Find where the given text appears and provide that cell's center as [x, y] coordinate. 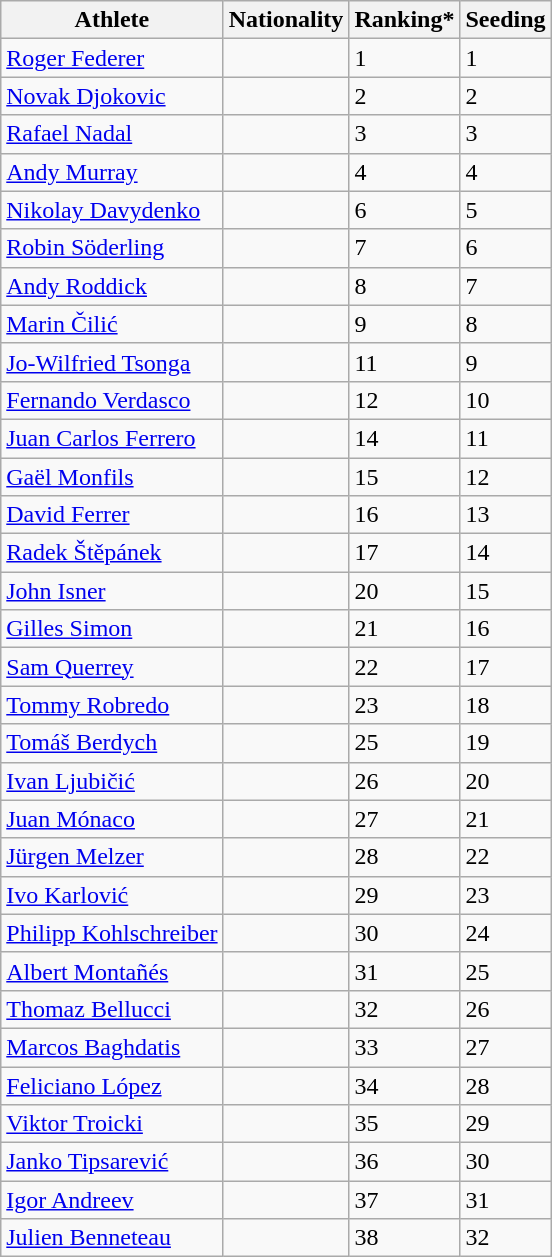
18 [506, 705]
Andy Roddick [112, 286]
Janko Tipsarević [112, 1162]
Juan Mónaco [112, 819]
Roger Federer [112, 58]
34 [404, 1085]
Viktor Troicki [112, 1124]
Feliciano López [112, 1085]
Fernando Verdasco [112, 400]
Jo-Wilfried Tsonga [112, 362]
Ivan Ljubičić [112, 781]
Nikolay Davydenko [112, 210]
David Ferrer [112, 515]
Jürgen Melzer [112, 857]
10 [506, 400]
Ranking* [404, 20]
Marcos Baghdatis [112, 1047]
33 [404, 1047]
Marin Čilić [112, 324]
Andy Murray [112, 172]
Gaël Monfils [112, 477]
Thomaz Bellucci [112, 1009]
24 [506, 933]
Robin Söderling [112, 248]
38 [404, 1238]
Novak Djokovic [112, 96]
Tomáš Berdych [112, 743]
19 [506, 743]
Juan Carlos Ferrero [112, 438]
Rafael Nadal [112, 134]
37 [404, 1200]
36 [404, 1162]
Philipp Kohlschreiber [112, 933]
5 [506, 210]
Nationality [286, 20]
Albert Montañés [112, 971]
Julien Benneteau [112, 1238]
Tommy Robredo [112, 705]
35 [404, 1124]
Radek Štěpánek [112, 553]
John Isner [112, 591]
13 [506, 515]
Sam Querrey [112, 667]
Igor Andreev [112, 1200]
Athlete [112, 20]
Ivo Karlović [112, 895]
Seeding [506, 20]
Gilles Simon [112, 629]
